Provide the [x, y] coordinate of the cell's center where the given text is located.  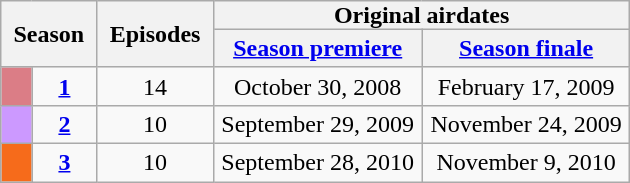
October 30, 2008 [318, 86]
September 28, 2010 [318, 162]
Season premiere [318, 48]
February 17, 2009 [526, 86]
Episodes [155, 34]
November 9, 2010 [526, 162]
September 29, 2009 [318, 124]
14 [155, 86]
3 [64, 162]
2 [64, 124]
November 24, 2009 [526, 124]
Season finale [526, 48]
Original airdates [422, 15]
1 [64, 86]
Season [49, 34]
